Return the [X, Y] coordinate for the center point of the cell that contains the specified text.  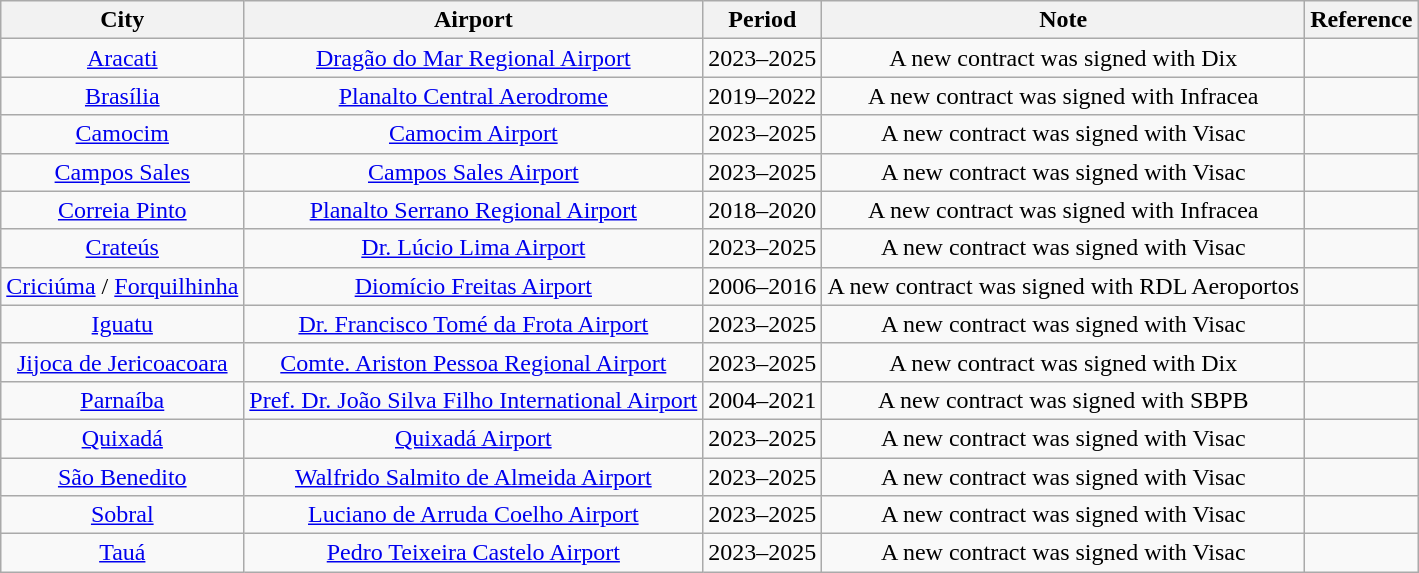
Luciano de Arruda Coelho Airport [474, 515]
Note [1064, 20]
Reference [1362, 20]
Walfrido Salmito de Almeida Airport [474, 477]
Comte. Ariston Pessoa Regional Airport [474, 362]
Parnaíba [122, 400]
Planalto Central Aerodrome [474, 96]
Diomício Freitas Airport [474, 286]
Brasília [122, 96]
City [122, 20]
Tauá [122, 553]
Dr. Francisco Tomé da Frota Airport [474, 324]
Crateús [122, 248]
2018–2020 [762, 210]
Aracati [122, 58]
Correia Pinto [122, 210]
Planalto Serrano Regional Airport [474, 210]
Quixadá Airport [474, 438]
Campos Sales Airport [474, 172]
Dragão do Mar Regional Airport [474, 58]
Period [762, 20]
Dr. Lúcio Lima Airport [474, 248]
Quixadá [122, 438]
Camocim [122, 134]
2004–2021 [762, 400]
Pedro Teixeira Castelo Airport [474, 553]
Sobral [122, 515]
São Benedito [122, 477]
Airport [474, 20]
Criciúma / Forquilhinha [122, 286]
Pref. Dr. João Silva Filho International Airport [474, 400]
Iguatu [122, 324]
2019–2022 [762, 96]
Jijoca de Jericoacoara [122, 362]
A new contract was signed with RDL Aeroportos [1064, 286]
Camocim Airport [474, 134]
2006–2016 [762, 286]
Campos Sales [122, 172]
A new contract was signed with SBPB [1064, 400]
